Search for the cell housing the specified text and yield its [X, Y] center coordinate. 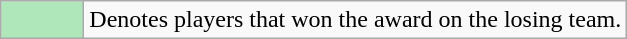
Denotes players that won the award on the losing team. [356, 20]
